Return the (X, Y) coordinate for the center point of the cell that contains the specified text.  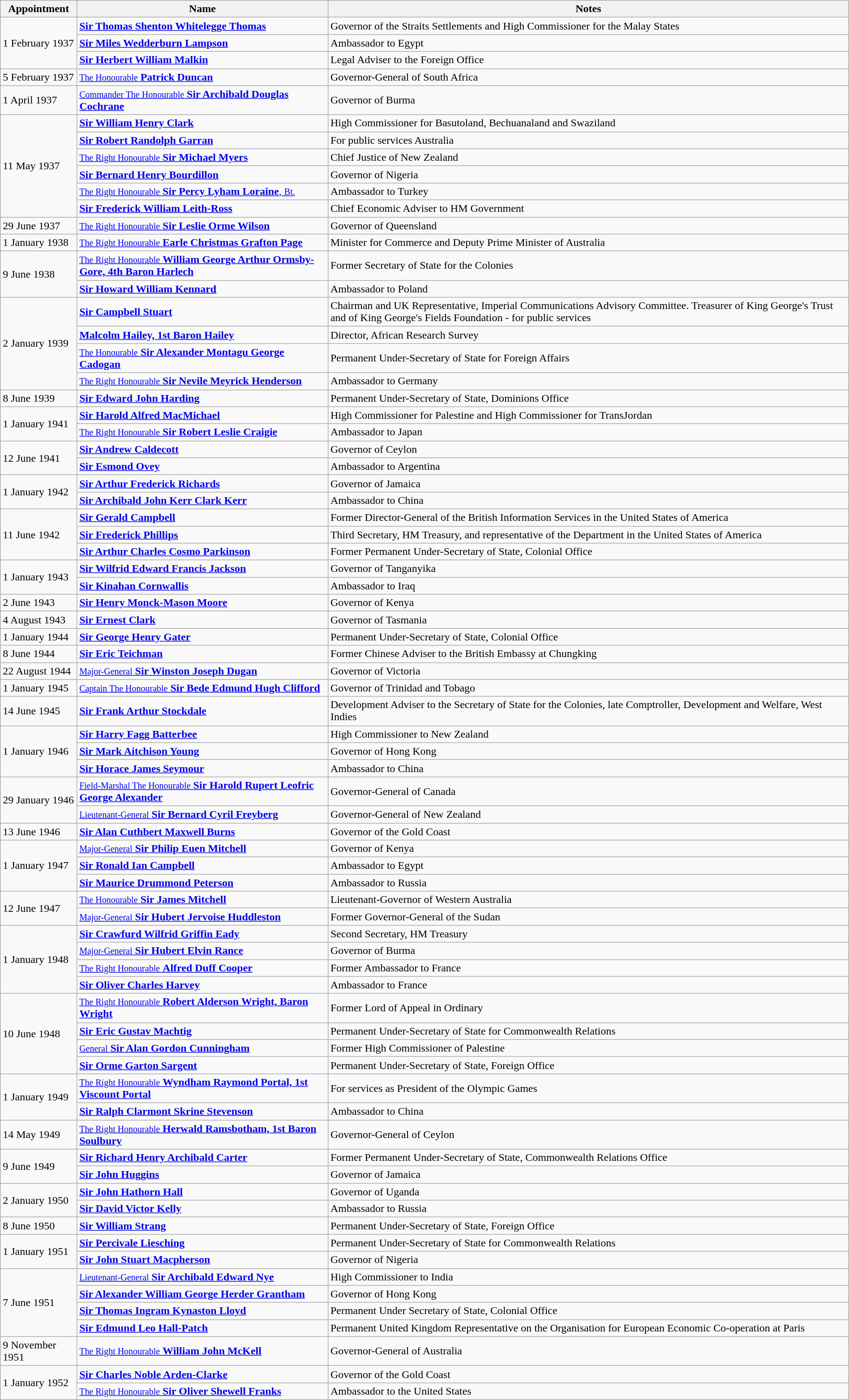
The Right Honourable William George Arthur Ormsby-Gore, 4th Baron Harlech (202, 266)
Permanent Under-Secretary of State for Foreign Affairs (588, 358)
The Right Honourable Herwald Ramsbotham, 1st Baron Soulbury (202, 1134)
Former Permanent Under-Secretary of State, Colonial Office (588, 552)
Sir Archibald John Kerr Clark Kerr (202, 500)
5 February 1937 (39, 77)
Governor of Uganda (588, 1192)
Former Governor-General of the Sudan (588, 917)
Sir Herbert William Malkin (202, 60)
Permanent Under-Secretary of State, Colonial Office (588, 637)
Sir Harold Alfred MacMichael (202, 415)
The Right Honourable Alfred Duff Cooper (202, 968)
Sir Alexander William George Herder Grantham (202, 1294)
The Right Honourable Robert Alderson Wright, Baron Wright (202, 1008)
Sir Wilfrid Edward Francis Jackson (202, 569)
For public services Australia (588, 140)
Permanent Under-Secretary of State, Dominions Office (588, 398)
Former Secretary of State for the Colonies (588, 266)
Major-General Sir Hubert Jervoise Huddleston (202, 917)
Major-General Sir Hubert Elvin Rance (202, 951)
Development Adviser to the Secretary of State for the Colonies, late Comptroller, Development and Welfare, West Indies (588, 711)
1 January 1949 (39, 1096)
Sir Percivale Liesching (202, 1243)
Sir Miles Wedderburn Lampson (202, 43)
Sir David Victor Kelly (202, 1209)
Sir John Huggins (202, 1175)
1 January 1938 (39, 243)
The Right Honourable Wyndham Raymond Portal, 1st Viscount Portal (202, 1088)
The Honourable Sir Alexander Montagu George Cadogan (202, 358)
14 May 1949 (39, 1134)
Sir Edward John Harding (202, 398)
Ambassador to Germany (588, 381)
Former Chinese Adviser to the British Embassy at Chungking (588, 654)
Sir Ralph Clarmont Skrine Stevenson (202, 1111)
1 January 1951 (39, 1251)
Ambassador to Japan (588, 432)
The Right Honourable Sir Robert Leslie Craigie (202, 432)
1 January 1944 (39, 637)
Governor of the Straits Settlements and High Commissioner for the Malay States (588, 26)
Sir Oliver Charles Harvey (202, 985)
Legal Adviser to the Foreign Office (588, 60)
The Right Honourable Sir Percy Lyham Loraine, Bt. (202, 191)
Sir Robert Randolph Garran (202, 140)
1 January 1946 (39, 751)
Sir Frederick William Leith-Ross (202, 208)
Commander The Honourable Sir Archibald Douglas Cochrane (202, 100)
The Right Honourable Sir Michael Myers (202, 157)
Ambassador to the United States (588, 1391)
Former Ambassador to France (588, 968)
The Right Honourable Sir Oliver Shewell Franks (202, 1391)
Sir Thomas Shenton Whitelegge Thomas (202, 26)
1 April 1937 (39, 100)
Governor-General of Australia (588, 1351)
Sir Howard William Kennard (202, 289)
Major-General Sir Philip Euen Mitchell (202, 849)
The Right Honourable Sir Leslie Orme Wilson (202, 225)
Sir Thomas Ingram Kynaston Lloyd (202, 1311)
Governor-General of South Africa (588, 77)
1 January 1947 (39, 866)
Lieutenant-General Sir Bernard Cyril Freyberg (202, 814)
Governor of Trinidad and Tobago (588, 688)
1 January 1952 (39, 1383)
Chief Justice of New Zealand (588, 157)
Sir Orme Garton Sargent (202, 1065)
Governor of Tasmania (588, 620)
Chief Economic Adviser to HM Government (588, 208)
Notes (588, 9)
Former High Commissioner of Palestine (588, 1048)
Sir William Strang (202, 1226)
Lieutenant-Governor of Western Australia (588, 900)
Sir Ernest Clark (202, 620)
12 June 1947 (39, 908)
Sir John Stuart Macpherson (202, 1260)
8 June 1950 (39, 1226)
For services as President of the Olympic Games (588, 1088)
Sir Eric Teichman (202, 654)
22 August 1944 (39, 671)
1 January 1941 (39, 424)
8 June 1939 (39, 398)
Sir Alan Cuthbert Maxwell Burns (202, 832)
Malcolm Hailey, 1st Baron Hailey (202, 335)
Sir Arthur Frederick Richards (202, 483)
1 January 1948 (39, 959)
Major-General Sir Winston Joseph Dugan (202, 671)
1 January 1945 (39, 688)
Former Lord of Appeal in Ordinary (588, 1008)
Ambassador to France (588, 985)
Field-Marshal The Honourable Sir Harold Rupert Leofric George Alexander (202, 791)
The Right Honourable William John McKell (202, 1351)
14 June 1945 (39, 711)
Sir Campbell Stuart (202, 312)
Captain The Honourable Sir Bede Edmund Hugh Clifford (202, 688)
Ambassador to Poland (588, 289)
Sir Arthur Charles Cosmo Parkinson (202, 552)
Governor-General of Canada (588, 791)
9 June 1949 (39, 1166)
9 November 1951 (39, 1351)
Sir John Hathorn Hall (202, 1192)
1 January 1942 (39, 492)
Sir Richard Henry Archibald Carter (202, 1158)
Sir Edmund Leo Hall-Patch (202, 1328)
Director, African Research Survey (588, 335)
Sir Kinahan Cornwallis (202, 586)
Sir Bernard Henry Bourdillon (202, 174)
Name (202, 9)
The Honourable Sir James Mitchell (202, 900)
29 January 1946 (39, 800)
The Right Honourable Earle Christmas Grafton Page (202, 243)
13 June 1946 (39, 832)
Permanent Under Secretary of State, Colonial Office (588, 1311)
Governor of Queensland (588, 225)
Sir Charles Noble Arden-Clarke (202, 1374)
Third Secretary, HM Treasury, and representative of the Department in the United States of America (588, 534)
The Right Honourable Sir Nevile Meyrick Henderson (202, 381)
2 January 1939 (39, 344)
Former Director-General of the British Information Services in the United States of America (588, 517)
Governor-General of New Zealand (588, 814)
12 June 1941 (39, 458)
The Honourable Patrick Duncan (202, 77)
Sir Maurice Drummond Peterson (202, 883)
1 February 1937 (39, 43)
4 August 1943 (39, 620)
Sir William Henry Clark (202, 123)
Ambassador to Iraq (588, 586)
High Commissioner for Palestine and High Commissioner for TransJordan (588, 415)
Lieutenant-General Sir Archibald Edward Nye (202, 1277)
Governor of Tanganyika (588, 569)
11 May 1937 (39, 166)
Sir Frederick Phillips (202, 534)
Minister for Commerce and Deputy Prime Minister of Australia (588, 243)
Appointment (39, 9)
2 January 1950 (39, 1200)
General Sir Alan Gordon Cunningham (202, 1048)
Sir Henry Monck-Mason Moore (202, 603)
Governor of Ceylon (588, 449)
High Commissioner to India (588, 1277)
Sir Frank Arthur Stockdale (202, 711)
Ambassador to Turkey (588, 191)
High Commissioner to New Zealand (588, 734)
Governor of Victoria (588, 671)
11 June 1942 (39, 534)
Sir Andrew Caldecott (202, 449)
9 June 1938 (39, 274)
Sir Ronald Ian Campbell (202, 866)
High Commissioner for Basutoland, Bechuanaland and Swaziland (588, 123)
Ambassador to Argentina (588, 466)
Permanent United Kingdom Representative on the Organisation for European Economic Co-operation at Paris (588, 1328)
Former Permanent Under-Secretary of State, Commonwealth Relations Office (588, 1158)
Sir Eric Gustav Machtig (202, 1031)
8 June 1944 (39, 654)
29 June 1937 (39, 225)
Sir Gerald Campbell (202, 517)
Sir George Henry Gater (202, 637)
Sir Crawfurd Wilfrid Griffin Eady (202, 934)
10 June 1948 (39, 1034)
7 June 1951 (39, 1302)
Sir Mark Aitchison Young (202, 751)
Second Secretary, HM Treasury (588, 934)
Sir Horace James Seymour (202, 768)
1 January 1943 (39, 577)
Sir Harry Fagg Batterbee (202, 734)
Sir Esmond Ovey (202, 466)
2 June 1943 (39, 603)
Governor-General of Ceylon (588, 1134)
